Extract the [x, y] coordinate from the center of the cell holding the provided text.  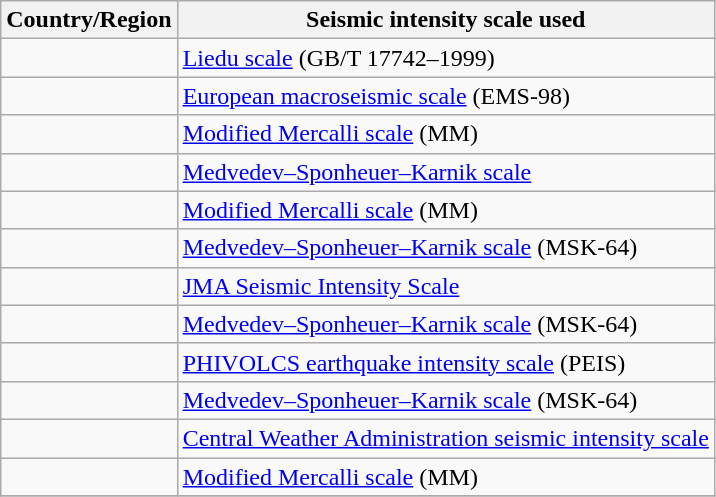
PHIVOLCS earthquake intensity scale (PEIS) [446, 362]
Central Weather Administration seismic intensity scale [446, 438]
JMA Seismic Intensity Scale [446, 286]
Liedu scale (GB/T 17742–1999) [446, 58]
Medvedev–Sponheuer–Karnik scale [446, 172]
Country/Region [89, 20]
Seismic intensity scale used [446, 20]
European macroseismic scale (EMS-98) [446, 96]
